Determine the [x, y] coordinate at the center of the cell enclosing the given text.  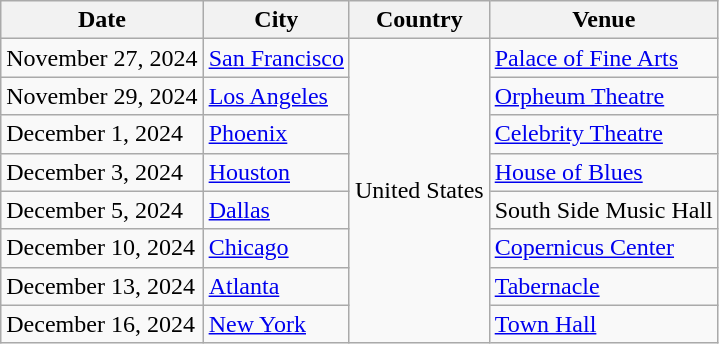
Orpheum Theatre [604, 96]
Celebrity Theatre [604, 134]
City [276, 20]
Copernicus Center [604, 248]
Dallas [276, 210]
New York [276, 324]
South Side Music Hall [604, 210]
Town Hall [604, 324]
Los Angeles [276, 96]
Phoenix [276, 134]
Date [102, 20]
Chicago [276, 248]
December 5, 2024 [102, 210]
Atlanta [276, 286]
Venue [604, 20]
Country [419, 20]
December 1, 2024 [102, 134]
House of Blues [604, 172]
Palace of Fine Arts [604, 58]
November 29, 2024 [102, 96]
December 10, 2024 [102, 248]
San Francisco [276, 58]
December 13, 2024 [102, 286]
Tabernacle [604, 286]
United States [419, 191]
December 16, 2024 [102, 324]
Houston [276, 172]
December 3, 2024 [102, 172]
November 27, 2024 [102, 58]
